Determine the [X, Y] coordinate at the center of the cell enclosing the given text.  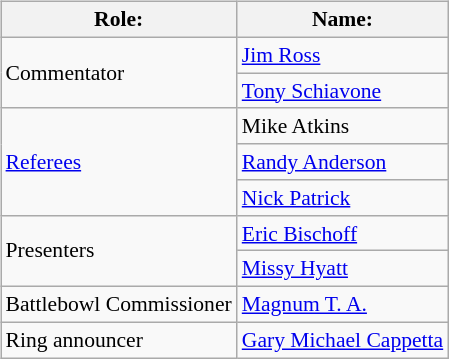
Role: [119, 20]
Name: [343, 20]
Eric Bischoff [343, 233]
Missy Hyatt [343, 269]
Mike Atkins [343, 126]
Battlebowl Commissioner [119, 305]
Randy Anderson [343, 162]
Commentator [119, 72]
Ring announcer [119, 340]
Magnum T. A. [343, 305]
Referees [119, 162]
Tony Schiavone [343, 91]
Jim Ross [343, 55]
Presenters [119, 250]
Nick Patrick [343, 198]
Gary Michael Cappetta [343, 340]
